Search for the cell housing the specified text and yield its (X, Y) center coordinate. 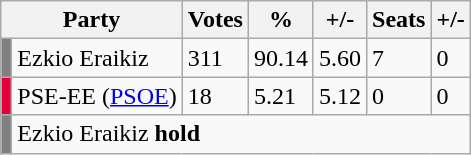
5.12 (340, 96)
% (280, 20)
Seats (399, 20)
90.14 (280, 58)
Votes (215, 20)
Ezkio Eraikiz hold (242, 134)
5.21 (280, 96)
7 (399, 58)
Party (92, 20)
18 (215, 96)
PSE-EE (PSOE) (97, 96)
311 (215, 58)
Ezkio Eraikiz (97, 58)
5.60 (340, 58)
